Return the (X, Y) coordinate for the center point of the cell that contains the specified text.  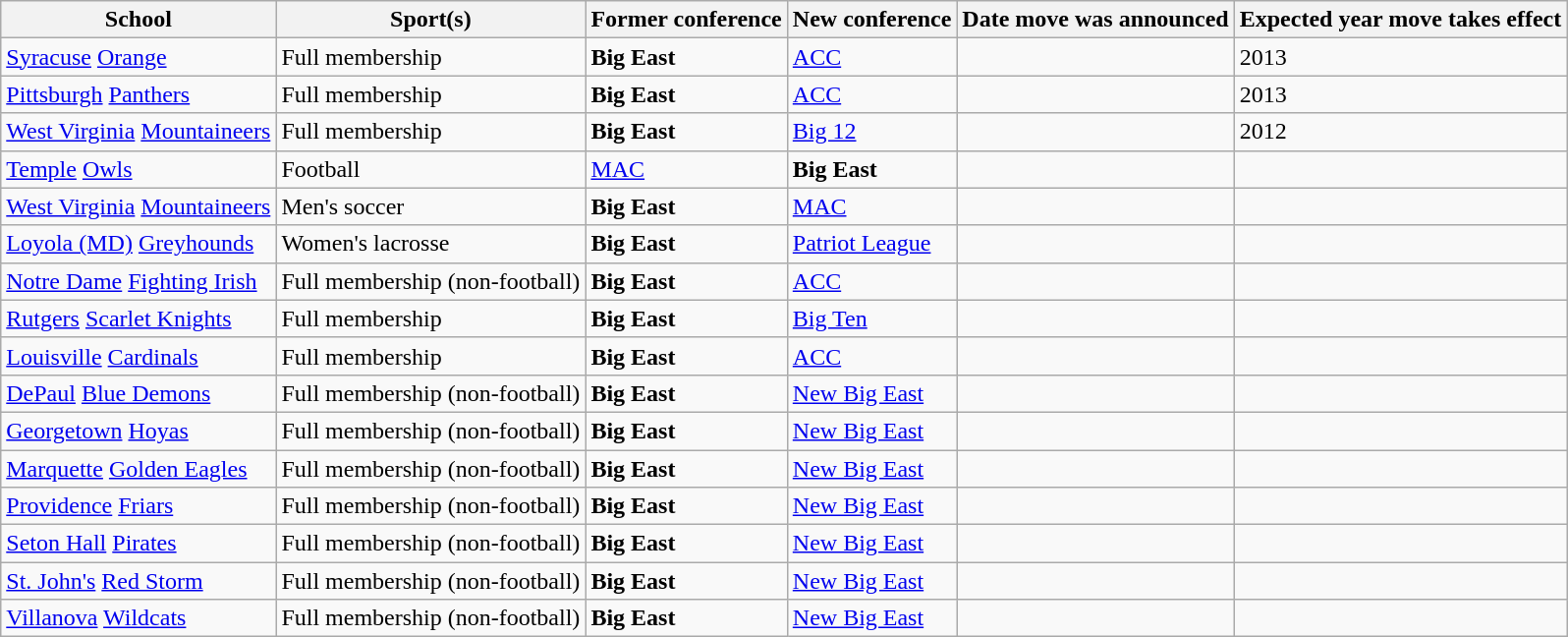
Villanova Wildcats (139, 618)
Football (430, 169)
Georgetown Hoyas (139, 431)
New conference (872, 20)
Seton Hall Pirates (139, 544)
School (139, 20)
Syracuse Orange (139, 57)
Date move was announced (1095, 20)
Sport(s) (430, 20)
Pittsburgh Panthers (139, 94)
Loyola (MD) Greyhounds (139, 244)
St. John's Red Storm (139, 581)
Women's lacrosse (430, 244)
Patriot League (872, 244)
2012 (1401, 132)
Marquette Golden Eagles (139, 469)
Big 12 (872, 132)
Temple Owls (139, 169)
Expected year move takes effect (1401, 20)
Notre Dame Fighting Irish (139, 281)
Louisville Cardinals (139, 356)
Providence Friars (139, 506)
Big Ten (872, 318)
Former conference (686, 20)
Rutgers Scarlet Knights (139, 318)
Men's soccer (430, 206)
DePaul Blue Demons (139, 393)
